For the text-containing cell, return its midpoint in (X, Y) coordinate format. 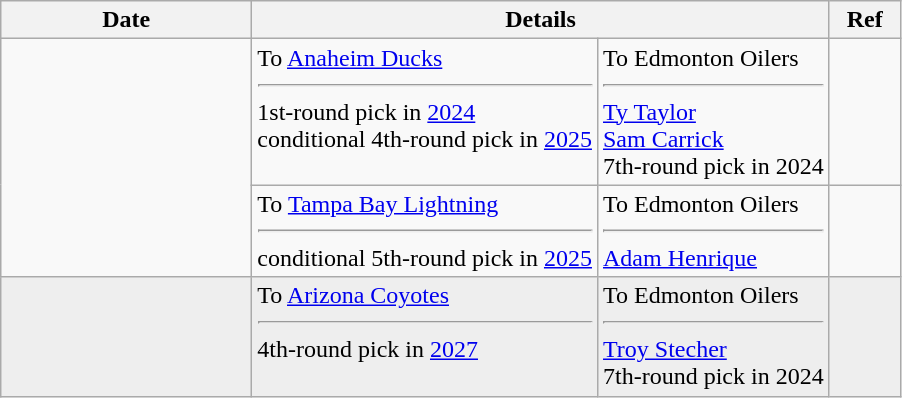
To Edmonton OilersTroy Stecher7th-round pick in 2024 (713, 336)
To Arizona Coyotes4th-round pick in 2027 (425, 336)
To Edmonton OilersAdam Henrique (713, 231)
Details (540, 20)
To Tampa Bay Lightningconditional 5th-round pick in 2025 (425, 231)
To Edmonton OilersTy TaylorSam Carrick7th-round pick in 2024 (713, 112)
To Anaheim Ducks1st-round pick in 2024conditional 4th-round pick in 2025 (425, 112)
Date (126, 20)
Ref (864, 20)
